Return the (X, Y) coordinate for the center point of the cell that contains the specified text.  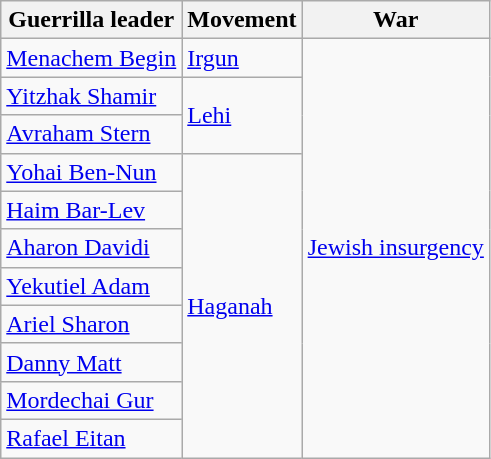
Irgun (242, 58)
Yitzhak Shamir (92, 96)
Ariel Sharon (92, 324)
Danny Matt (92, 362)
Avraham Stern (92, 134)
Movement (242, 20)
Lehi (242, 115)
Haim Bar-Lev (92, 210)
Aharon Davidi (92, 248)
Haganah (242, 305)
Jewish insurgency (396, 248)
Rafael Eitan (92, 438)
Guerrilla leader (92, 20)
Menachem Begin (92, 58)
Yekutiel Adam (92, 286)
War (396, 20)
Mordechai Gur (92, 400)
Yohai Ben-Nun (92, 172)
